Scan for the cell matching the given text and deliver its [x, y] coordinate at center. 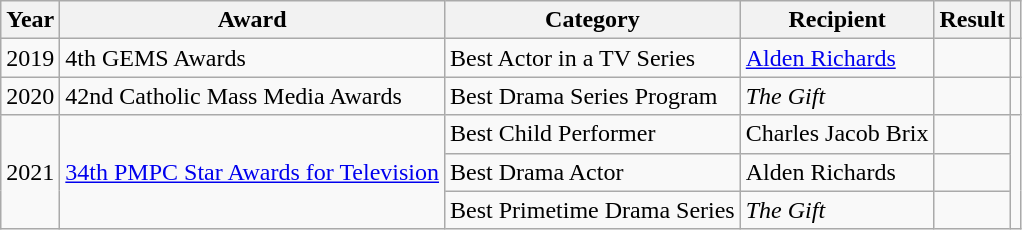
Best Primetime Drama Series [593, 210]
Best Actor in a TV Series [593, 58]
Category [593, 20]
Best Drama Series Program [593, 96]
34th PMPC Star Awards for Television [252, 172]
Recipient [837, 20]
42nd Catholic Mass Media Awards [252, 96]
4th GEMS Awards [252, 58]
Best Drama Actor [593, 172]
2021 [30, 172]
Year [30, 20]
Best Child Performer [593, 134]
Award [252, 20]
2020 [30, 96]
Result [972, 20]
2019 [30, 58]
Charles Jacob Brix [837, 134]
